Extract the (x, y) coordinate from the center of the cell holding the provided text.  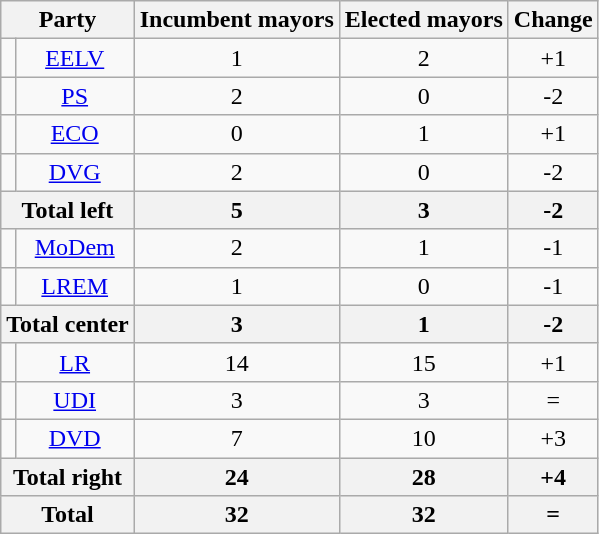
UDI (74, 400)
+4 (553, 477)
24 (236, 477)
5 (236, 210)
EELV (74, 58)
15 (424, 362)
14 (236, 362)
LR (74, 362)
Total left (68, 210)
+3 (553, 438)
10 (424, 438)
7 (236, 438)
Elected mayors (424, 20)
Incumbent mayors (236, 20)
PS (74, 96)
DVD (74, 438)
DVG (74, 172)
Total right (68, 477)
Total center (68, 324)
LREM (74, 286)
Party (68, 20)
MoDem (74, 248)
Total (68, 515)
Change (553, 20)
ECO (74, 134)
28 (424, 477)
